Return the [X, Y] coordinate for the center point of the cell that contains the specified text.  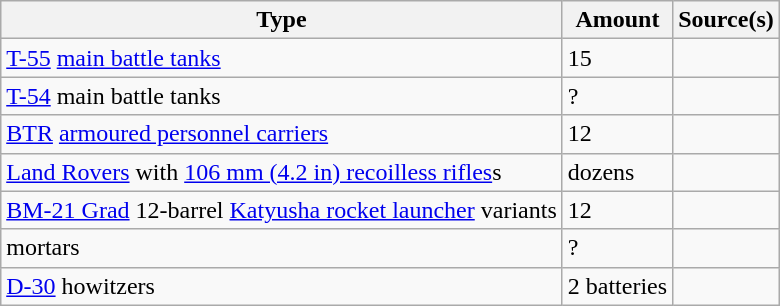
BM-21 Grad 12-barrel Katyusha rocket launcher variants [282, 210]
Source(s) [726, 20]
Land Rovers with 106 mm (4.2 in) recoilless rifless [282, 172]
BTR armoured personnel carriers [282, 134]
D-30 howitzers [282, 286]
mortars [282, 248]
Amount [617, 20]
T-54 main battle tanks [282, 96]
T-55 main battle tanks [282, 58]
dozens [617, 172]
2 batteries [617, 286]
15 [617, 58]
Type [282, 20]
